Determine the [x, y] coordinate at the center of the cell enclosing the given text.  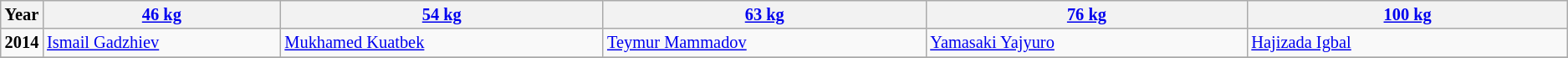
Ismail Gadzhiev [161, 43]
2014 [22, 43]
Yamasaki Yajyuro [1086, 43]
100 kg [1407, 14]
46 kg [161, 14]
Hajizada Igbal [1407, 43]
76 kg [1086, 14]
54 kg [442, 14]
Mukhamed Kuatbek [442, 43]
63 kg [764, 14]
Year [22, 14]
Teymur Mammadov [764, 43]
